Scan for the cell matching the given text and deliver its (x, y) coordinate at center. 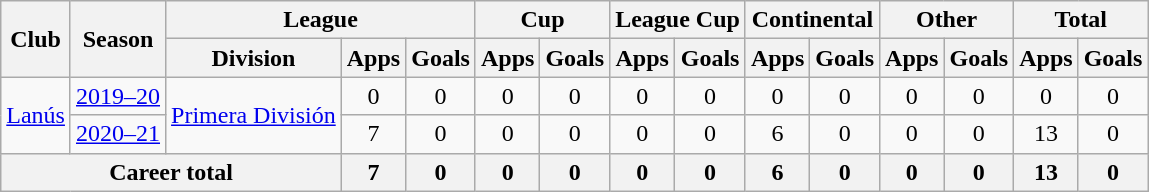
2020–21 (118, 134)
Career total (171, 172)
Continental (812, 20)
Primera División (254, 115)
Lanús (36, 115)
Season (118, 39)
Cup (542, 20)
2019–20 (118, 96)
Division (254, 58)
Total (1081, 20)
Other (947, 20)
League Cup (678, 20)
League (321, 20)
Club (36, 39)
